Output the [X, Y] coordinate of the center of the cell containing the given text.  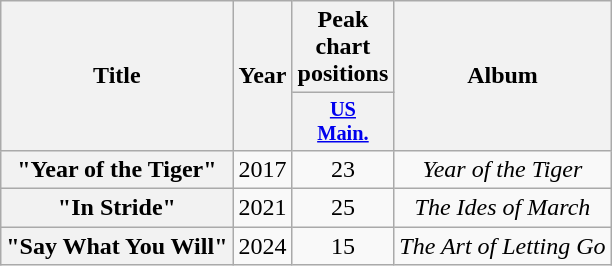
Peak chart positions [343, 47]
Year [262, 76]
"In Stride" [117, 208]
2024 [262, 246]
Title [117, 76]
USMain. [343, 122]
"Year of the Tiger" [117, 169]
The Art of Letting Go [502, 246]
15 [343, 246]
Album [502, 76]
23 [343, 169]
2017 [262, 169]
"Say What You Will" [117, 246]
The Ides of March [502, 208]
Year of the Tiger [502, 169]
25 [343, 208]
2021 [262, 208]
